Search for the cell housing the specified text and yield its [X, Y] center coordinate. 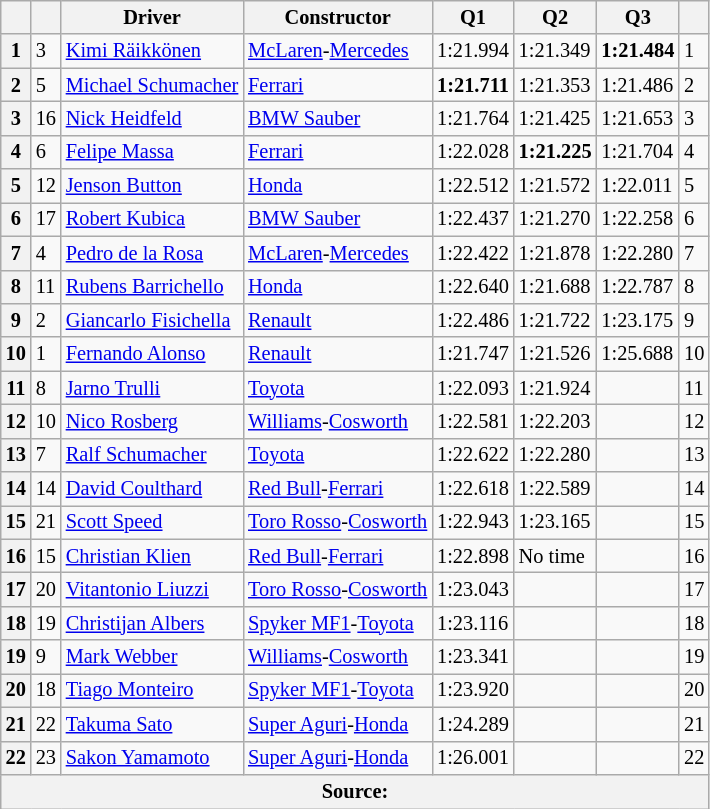
Constructor [338, 17]
Q3 [638, 17]
1:22.589 [556, 489]
1:24.289 [473, 724]
Scott Speed [152, 522]
1:21.484 [638, 51]
Ralf Schumacher [152, 455]
1:21.924 [556, 388]
1:22.898 [473, 556]
Nick Heidfeld [152, 118]
1:22.622 [473, 455]
1:22.203 [556, 421]
Christian Klien [152, 556]
1:21.486 [638, 85]
1:22.640 [473, 287]
Giancarlo Fisichella [152, 320]
1:23.175 [638, 320]
1:21.747 [473, 354]
1:21.722 [556, 320]
1:22.486 [473, 320]
1:23.341 [473, 657]
1:22.581 [473, 421]
Fernando Alonso [152, 354]
1:22.943 [473, 522]
1:21.526 [556, 354]
1:21.688 [556, 287]
Nico Rosberg [152, 421]
1:22.512 [473, 186]
1:22.028 [473, 152]
1:22.093 [473, 388]
1:23.920 [473, 690]
1:21.704 [638, 152]
Vitantonio Liuzzi [152, 589]
1:23.165 [556, 522]
Jarno Trulli [152, 388]
23 [46, 758]
1:21.711 [473, 85]
Robert Kubica [152, 219]
1:22.618 [473, 489]
1:21.994 [473, 51]
Jenson Button [152, 186]
David Coulthard [152, 489]
Q2 [556, 17]
1:21.425 [556, 118]
Takuma Sato [152, 724]
1:23.043 [473, 589]
1:21.878 [556, 253]
Tiago Monteiro [152, 690]
No time [556, 556]
Kimi Räikkönen [152, 51]
1:21.225 [556, 152]
Source: [356, 791]
1:21.764 [473, 118]
1:25.688 [638, 354]
1:21.353 [556, 85]
1:22.437 [473, 219]
Sakon Yamamoto [152, 758]
1:22.011 [638, 186]
1:21.572 [556, 186]
Felipe Massa [152, 152]
Mark Webber [152, 657]
Christijan Albers [152, 623]
Driver [152, 17]
1:21.270 [556, 219]
1:21.349 [556, 51]
Q1 [473, 17]
1:22.258 [638, 219]
1:26.001 [473, 758]
1:21.653 [638, 118]
Rubens Barrichello [152, 287]
1:22.787 [638, 287]
Michael Schumacher [152, 85]
1:23.116 [473, 623]
Pedro de la Rosa [152, 253]
1:22.422 [473, 253]
